Pinpoint the cell where the given text exists, returning its [x, y] midpoint coordinate. 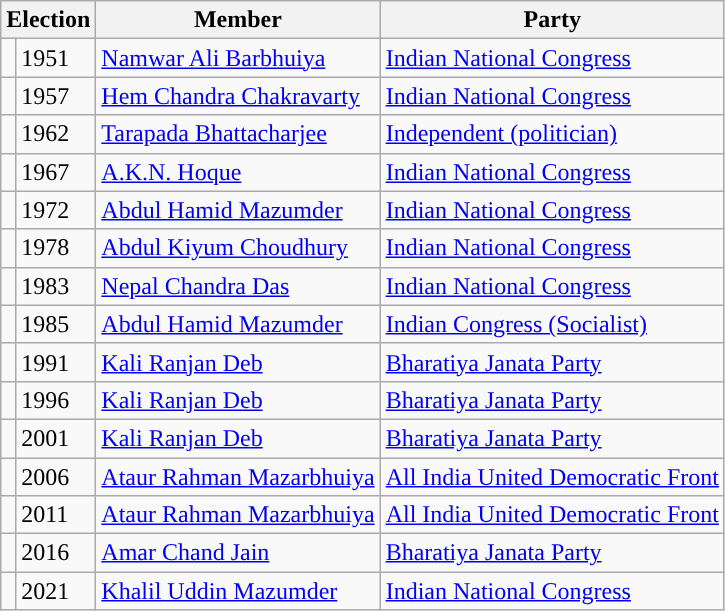
1957 [56, 96]
Independent (politician) [552, 134]
1985 [56, 324]
Indian Congress (Socialist) [552, 324]
Election [48, 20]
2016 [56, 553]
1991 [56, 362]
1951 [56, 58]
A.K.N. Hoque [238, 172]
2011 [56, 515]
1972 [56, 210]
1978 [56, 248]
2001 [56, 438]
Amar Chand Jain [238, 553]
Member [238, 20]
1962 [56, 134]
Tarapada Bhattacharjee [238, 134]
1996 [56, 400]
Party [552, 20]
Hem Chandra Chakravarty [238, 96]
Nepal Chandra Das [238, 286]
1983 [56, 286]
Abdul Kiyum Choudhury [238, 248]
2021 [56, 591]
Namwar Ali Barbhuiya [238, 58]
Khalil Uddin Mazumder [238, 591]
1967 [56, 172]
2006 [56, 477]
